Extract the (x, y) coordinate from the center of the cell holding the provided text.  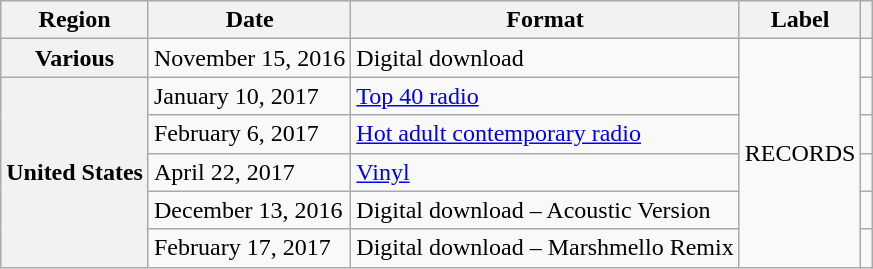
Date (249, 20)
Digital download – Acoustic Version (545, 210)
Vinyl (545, 172)
November 15, 2016 (249, 58)
Digital download (545, 58)
RECORDS (800, 153)
Various (75, 58)
April 22, 2017 (249, 172)
February 6, 2017 (249, 134)
February 17, 2017 (249, 248)
Region (75, 20)
United States (75, 172)
Label (800, 20)
January 10, 2017 (249, 96)
Top 40 radio (545, 96)
Hot adult contemporary radio (545, 134)
Format (545, 20)
Digital download – Marshmello Remix (545, 248)
December 13, 2016 (249, 210)
